Find where the given text appears and provide that cell's center as [x, y] coordinate. 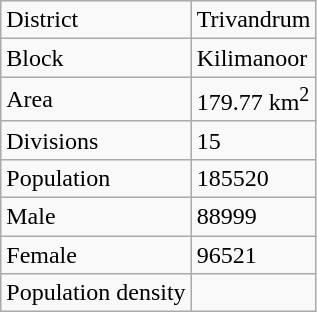
Area [96, 100]
179.77 km2 [254, 100]
Block [96, 58]
Population density [96, 293]
Male [96, 217]
Population [96, 178]
Trivandrum [254, 20]
District [96, 20]
185520 [254, 178]
Female [96, 255]
Kilimanoor [254, 58]
96521 [254, 255]
15 [254, 140]
88999 [254, 217]
Divisions [96, 140]
